Capture the cell that displays the provided text and extract its (x, y) central coordinate. 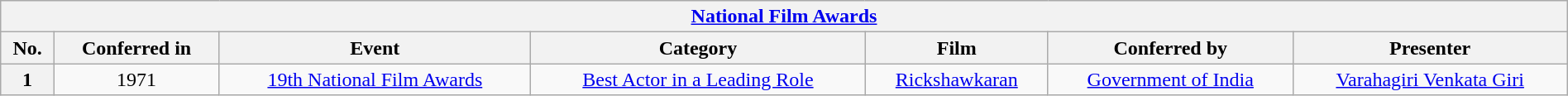
Event (375, 48)
No. (28, 48)
1 (28, 79)
Government of India (1170, 79)
Category (698, 48)
1971 (136, 79)
Varahagiri Venkata Giri (1430, 79)
Best Actor in a Leading Role (698, 79)
Conferred by (1170, 48)
Presenter (1430, 48)
National Film Awards (784, 17)
Conferred in (136, 48)
Film (956, 48)
19th National Film Awards (375, 79)
Rickshawkaran (956, 79)
